From the cell containing the given text, extract its center point as [x, y] coordinate. 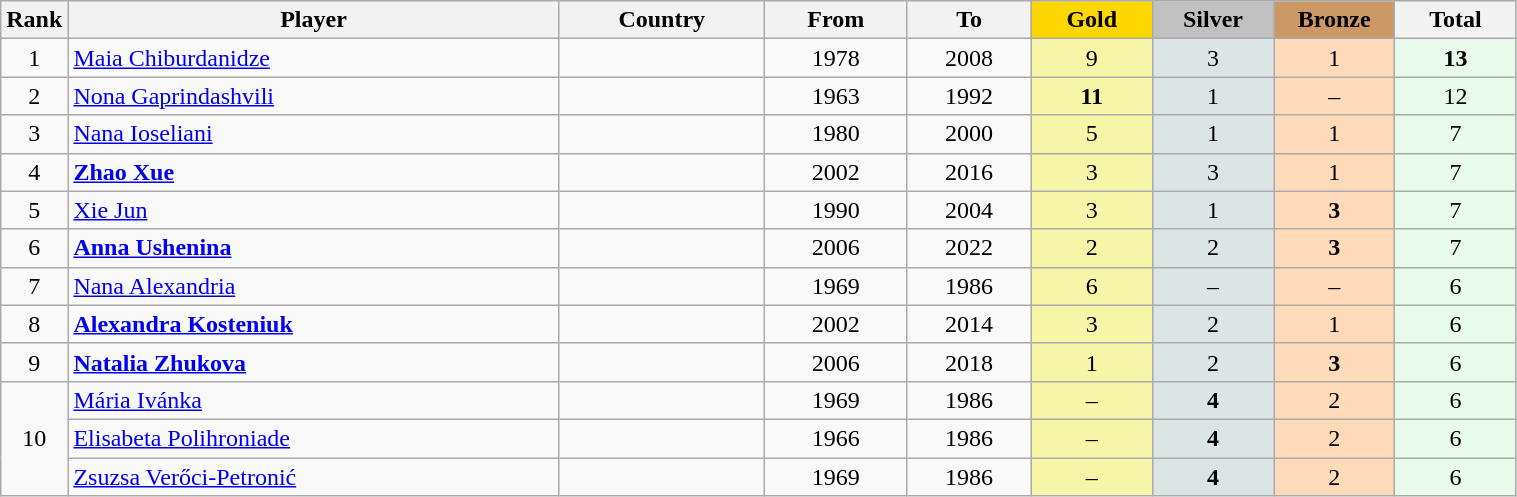
Zhao Xue [314, 172]
To [969, 20]
Zsuzsa Verőci-Petronić [314, 477]
Total [1456, 20]
Rank [34, 20]
1963 [836, 96]
Silver [1212, 20]
1990 [836, 210]
1992 [969, 96]
Maia Chiburdanidze [314, 58]
Nana Alexandria [314, 286]
1966 [836, 438]
1980 [836, 134]
Nana Ioseliani [314, 134]
2014 [969, 324]
1978 [836, 58]
2018 [969, 362]
11 [1092, 96]
Mária Ivánka [314, 400]
Gold [1092, 20]
2022 [969, 248]
Alexandra Kosteniuk [314, 324]
Country [662, 20]
12 [1456, 96]
Nona Gaprindashvili [314, 96]
2000 [969, 134]
Elisabeta Polihroniade [314, 438]
2016 [969, 172]
13 [1456, 58]
10 [34, 438]
8 [34, 324]
2004 [969, 210]
Xie Jun [314, 210]
Natalia Zhukova [314, 362]
2008 [969, 58]
From [836, 20]
Bronze [1334, 20]
Player [314, 20]
Anna Ushenina [314, 248]
